From the cell containing the given text, extract its center point as [x, y] coordinate. 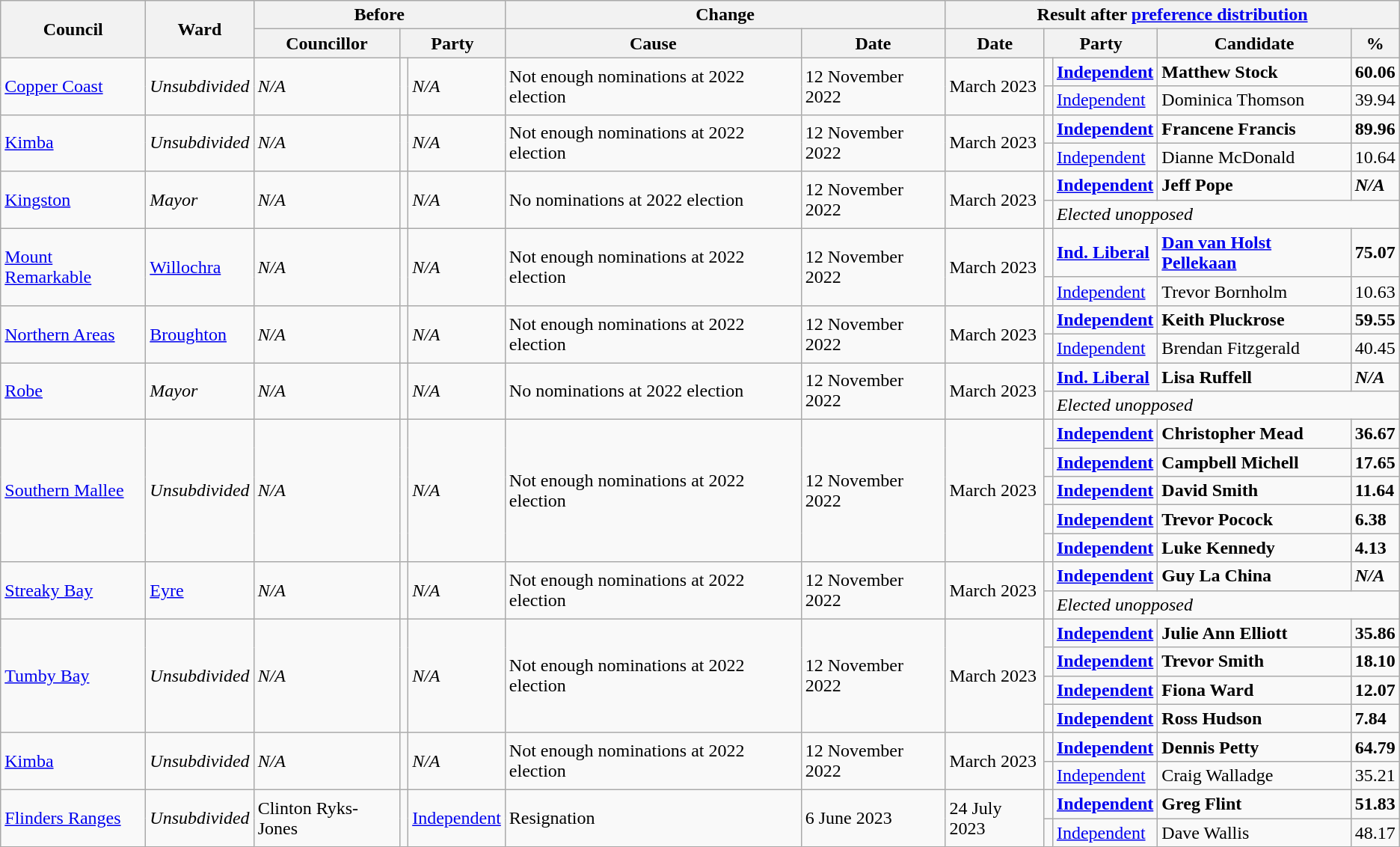
6.38 [1375, 519]
Dominica Thomson [1254, 100]
35.86 [1375, 633]
Northern Areas [73, 334]
Streaky Bay [73, 590]
Broughton [200, 334]
Change [725, 15]
Jeff Pope [1254, 186]
Julie Ann Elliott [1254, 633]
Councillor [326, 43]
Trevor Bornholm [1254, 291]
Trevor Smith [1254, 661]
Trevor Pocock [1254, 519]
Campbell Michell [1254, 462]
11.64 [1375, 491]
David Smith [1254, 491]
Craig Walladge [1254, 775]
64.79 [1375, 747]
39.94 [1375, 100]
10.63 [1375, 291]
Clinton Ryks-Jones [326, 818]
59.55 [1375, 319]
Francene Francis [1254, 129]
Luke Kennedy [1254, 548]
Dave Wallis [1254, 833]
Resignation [653, 818]
48.17 [1375, 833]
Eyre [200, 590]
7.84 [1375, 718]
75.07 [1375, 253]
Cause [653, 43]
Lisa Ruffell [1254, 376]
Mount Remarkable [73, 266]
51.83 [1375, 804]
24 July 2023 [995, 818]
36.67 [1375, 434]
Candidate [1254, 43]
Fiona Ward [1254, 690]
Dan van Holst Pellekaan [1254, 253]
Brendan Fitzgerald [1254, 348]
% [1375, 43]
Guy La China [1254, 576]
18.10 [1375, 661]
Keith Pluckrose [1254, 319]
Willochra [200, 266]
Dianne McDonald [1254, 157]
Tumby Bay [73, 676]
Dennis Petty [1254, 747]
Southern Mallee [73, 491]
Ward [200, 29]
Result after preference distribution [1173, 15]
60.06 [1375, 72]
89.96 [1375, 129]
Greg Flint [1254, 804]
Before [379, 15]
Matthew Stock [1254, 72]
Council [73, 29]
17.65 [1375, 462]
Ross Hudson [1254, 718]
40.45 [1375, 348]
Kingston [73, 200]
10.64 [1375, 157]
Christopher Mead [1254, 434]
Flinders Ranges [73, 818]
12.07 [1375, 690]
Copper Coast [73, 86]
4.13 [1375, 548]
6 June 2023 [874, 818]
35.21 [1375, 775]
Robe [73, 391]
